Capture the cell that displays the provided text and extract its (X, Y) central coordinate. 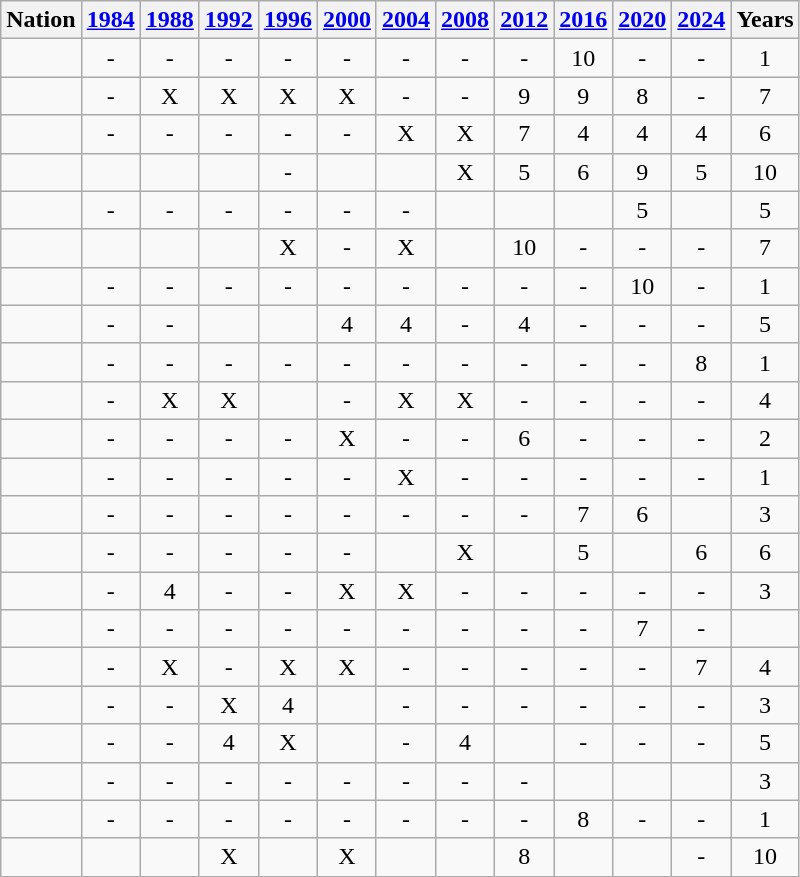
Years (765, 20)
2012 (524, 20)
1984 (110, 20)
2004 (406, 20)
Nation (41, 20)
2024 (702, 20)
1988 (170, 20)
2008 (466, 20)
2016 (584, 20)
1992 (228, 20)
2 (765, 438)
2000 (346, 20)
1996 (288, 20)
2020 (642, 20)
